Provide the [X, Y] coordinate of the cell's center where the given text is located.  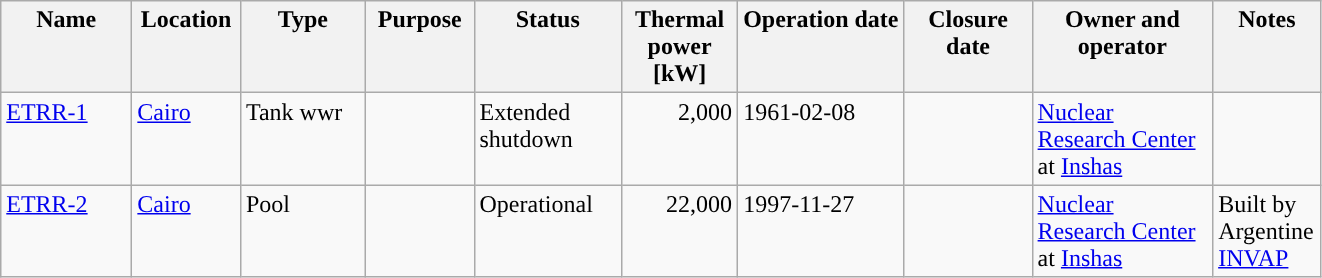
Operation date [821, 47]
Owner and operator [1122, 47]
Closure date [968, 47]
Type [302, 47]
Thermal power [kW] [680, 47]
Purpose [420, 47]
2,000 [680, 139]
ETRR-2 [66, 231]
ETRR-1 [66, 139]
Location [186, 47]
1997-11-27 [821, 231]
Notes [1268, 47]
Tank wwr [302, 139]
Name [66, 47]
Pool [302, 231]
22,000 [680, 231]
Status [548, 47]
Operational [548, 231]
Built by Argentine INVAP [1268, 231]
1961-02-08 [821, 139]
Extended shutdown [548, 139]
